Capture the cell that displays the provided text and extract its (X, Y) central coordinate. 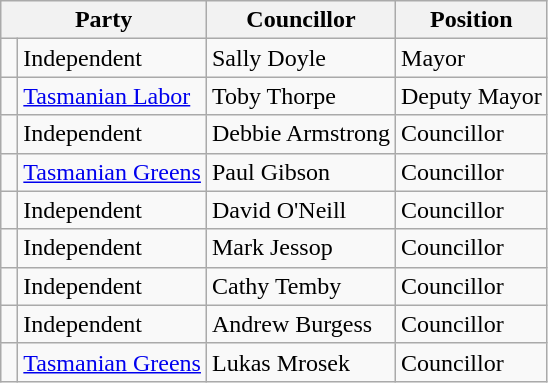
Sally Doyle (300, 58)
Toby Thorpe (300, 96)
Cathy Temby (300, 286)
Mayor (472, 58)
Mark Jessop (300, 248)
Paul Gibson (300, 172)
Andrew Burgess (300, 324)
Position (472, 20)
David O'Neill (300, 210)
Debbie Armstrong (300, 134)
Party (104, 20)
Deputy Mayor (472, 96)
Lukas Mrosek (300, 362)
Tasmanian Labor (112, 96)
